Determine the [X, Y] coordinate at the center of the cell enclosing the given text.  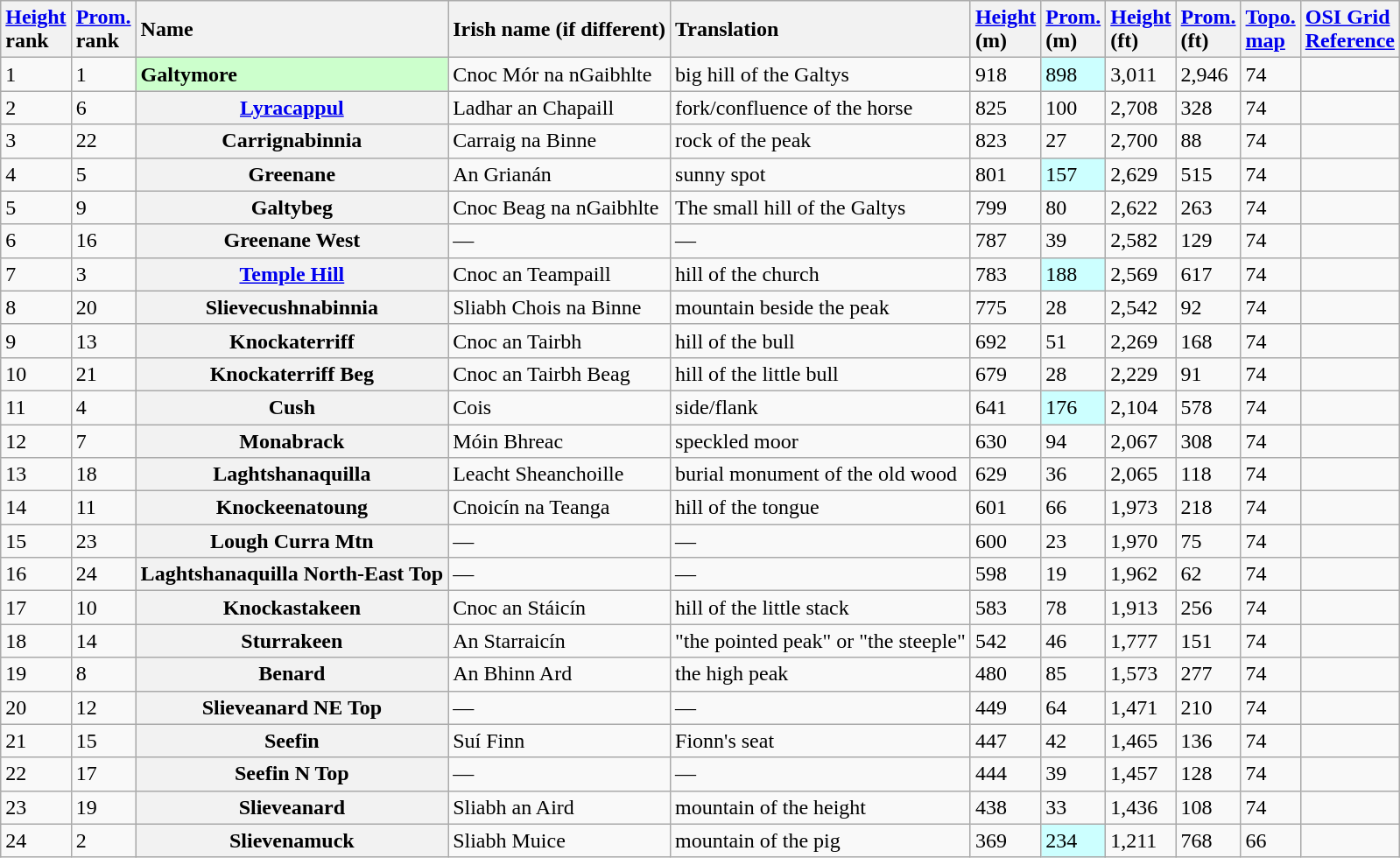
Prom.(m) [1073, 30]
918 [1005, 74]
1,465 [1141, 741]
328 [1208, 108]
Galtybeg [292, 207]
51 [1073, 341]
hill of the little stack [821, 608]
27 [1073, 141]
Name [292, 30]
62 [1208, 574]
1,973 [1141, 508]
hill of the church [821, 274]
Slieveanard NE Top [292, 707]
641 [1005, 407]
438 [1005, 807]
42 [1073, 741]
Height(ft) [1141, 30]
91 [1208, 374]
2,104 [1141, 407]
Lyracappul [292, 108]
2,269 [1141, 341]
Seefin [292, 741]
94 [1073, 440]
1,962 [1141, 574]
129 [1208, 241]
hill of the bull [821, 341]
783 [1005, 274]
Monabrack [292, 440]
542 [1005, 641]
2,629 [1141, 174]
Temple Hill [292, 274]
3,011 [1141, 74]
80 [1073, 207]
600 [1005, 541]
Benard [292, 674]
447 [1005, 741]
Sliabh Muice [559, 840]
hill of the tongue [821, 508]
Slievenamuck [292, 840]
263 [1208, 207]
787 [1005, 241]
825 [1005, 108]
630 [1005, 440]
2,582 [1141, 241]
218 [1208, 508]
Carraig na Binne [559, 141]
Sliabh an Aird [559, 807]
801 [1005, 174]
88 [1208, 141]
Sturrakeen [292, 641]
692 [1005, 341]
168 [1208, 341]
The small hill of the Galtys [821, 207]
768 [1208, 840]
Heightrank [36, 30]
1,457 [1141, 774]
277 [1208, 674]
Móin Bhreac [559, 440]
Greenane [292, 174]
210 [1208, 707]
An Bhinn Ard [559, 674]
Knockaterriff Beg [292, 374]
side/flank [821, 407]
578 [1208, 407]
176 [1073, 407]
big hill of the Galtys [821, 74]
33 [1073, 807]
Slievecushnabinnia [292, 307]
Cnoc an Stáicín [559, 608]
Cnoc an Teampaill [559, 274]
Cush [292, 407]
1,471 [1141, 707]
Irish name (if different) [559, 30]
2,708 [1141, 108]
308 [1208, 440]
Prom.(ft) [1208, 30]
36 [1073, 475]
679 [1005, 374]
mountain beside the peak [821, 307]
Carrignabinnia [292, 141]
sunny spot [821, 174]
fork/confluence of the horse [821, 108]
2,569 [1141, 274]
78 [1073, 608]
151 [1208, 641]
Lough Curra Mtn [292, 541]
Ladhar an Chapaill [559, 108]
449 [1005, 707]
188 [1073, 274]
An Grianán [559, 174]
Leacht Sheanchoille [559, 475]
799 [1005, 207]
157 [1073, 174]
Cois [559, 407]
256 [1208, 608]
1,573 [1141, 674]
Greenane West [292, 241]
136 [1208, 741]
burial monument of the old wood [821, 475]
369 [1005, 840]
Cnoc an Tairbh [559, 341]
Translation [821, 30]
OSI GridReference [1350, 30]
the high peak [821, 674]
617 [1208, 274]
1,777 [1141, 641]
Suí Finn [559, 741]
Cnoc Mór na nGaibhlte [559, 74]
629 [1005, 475]
Knockastakeen [292, 608]
"the pointed peak" or "the steeple" [821, 641]
Knockeenatoung [292, 508]
Fionn's seat [821, 741]
1,436 [1141, 807]
Laghtshanaquilla North-East Top [292, 574]
Cnoicín na Teanga [559, 508]
46 [1073, 641]
An Starraicín [559, 641]
rock of the peak [821, 141]
108 [1208, 807]
1,970 [1141, 541]
2,065 [1141, 475]
Seefin N Top [292, 774]
Topo.map [1270, 30]
2,067 [1141, 440]
1,913 [1141, 608]
1,211 [1141, 840]
583 [1005, 608]
515 [1208, 174]
100 [1073, 108]
Cnoc Beag na nGaibhlte [559, 207]
823 [1005, 141]
speckled moor [821, 440]
Prom.rank [103, 30]
Height(m) [1005, 30]
hill of the little bull [821, 374]
601 [1005, 508]
128 [1208, 774]
92 [1208, 307]
775 [1005, 307]
Knockaterriff [292, 341]
2,622 [1141, 207]
Cnoc an Tairbh Beag [559, 374]
234 [1073, 840]
Slieveanard [292, 807]
75 [1208, 541]
2,229 [1141, 374]
Sliabh Chois na Binne [559, 307]
2,542 [1141, 307]
Galtymore [292, 74]
2,946 [1208, 74]
Laghtshanaquilla [292, 475]
mountain of the height [821, 807]
480 [1005, 674]
444 [1005, 774]
85 [1073, 674]
64 [1073, 707]
2,700 [1141, 141]
mountain of the pig [821, 840]
118 [1208, 475]
898 [1073, 74]
598 [1005, 574]
